Scan for the cell matching the given text and deliver its [x, y] coordinate at center. 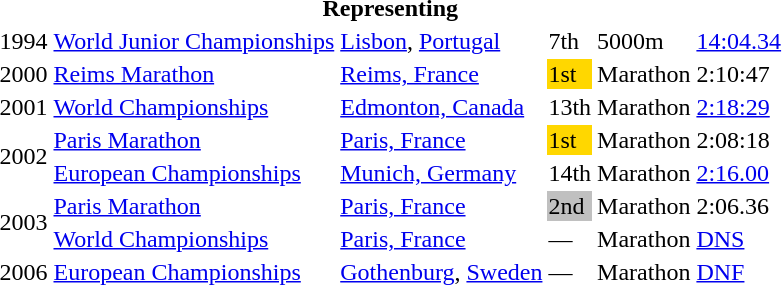
14th [570, 173]
Lisbon, Portugal [442, 41]
7th [570, 41]
2nd [570, 206]
Reims Marathon [194, 74]
Reims, France [442, 74]
— [570, 239]
Munich, Germany [442, 173]
13th [570, 107]
World Junior Championships [194, 41]
European Championships [194, 173]
Edmonton, Canada [442, 107]
5000m [644, 41]
